Find where the given text appears and provide that cell's center as (X, Y) coordinate. 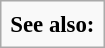
See also: (52, 24)
